Detect which cell encompasses the target text, then output its (x, y) center coordinate. 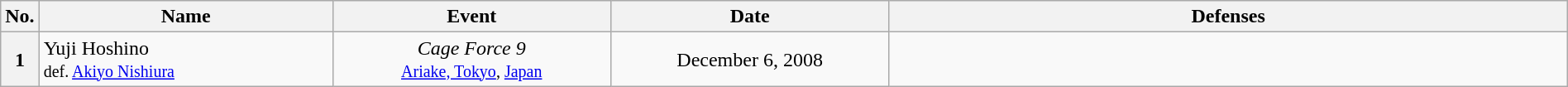
Cage Force 9Ariake, Tokyo, Japan (471, 60)
Event (471, 17)
December 6, 2008 (749, 60)
1 (20, 60)
Yuji Hoshinodef. Akiyo Nishiura (185, 60)
No. (20, 17)
Name (185, 17)
Defenses (1228, 17)
Date (749, 17)
